From the cell containing the given text, extract its center point as (x, y) coordinate. 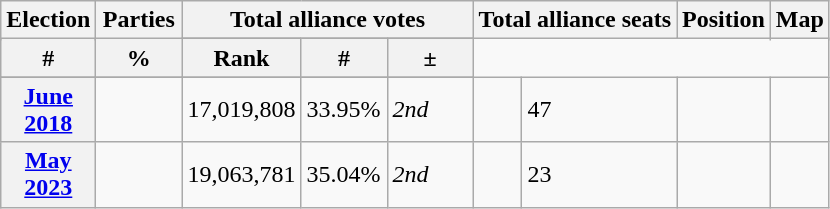
19,063,781 (242, 174)
June 2018 (48, 110)
Total alliance votes (328, 20)
Position (724, 20)
May 2023 (48, 174)
47 (600, 110)
Election (48, 20)
17,019,808 (242, 110)
Map (800, 20)
% (139, 58)
Rank (242, 58)
Parties (139, 20)
33.95% (344, 110)
35.04% (344, 174)
± (430, 58)
Total alliance seats (575, 20)
23 (600, 174)
